Search for the cell housing the specified text and yield its (X, Y) center coordinate. 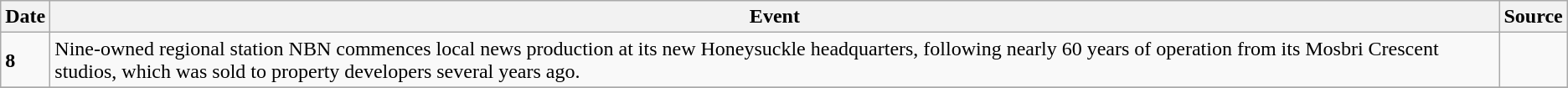
8 (25, 60)
Source (1533, 17)
Date (25, 17)
Event (775, 17)
